Locate the cell with the specified text and output its (X, Y) center coordinate. 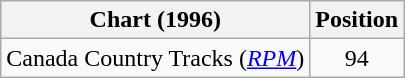
Chart (1996) (156, 20)
Canada Country Tracks (RPM) (156, 58)
94 (357, 58)
Position (357, 20)
